Detect which cell encompasses the target text, then output its (x, y) center coordinate. 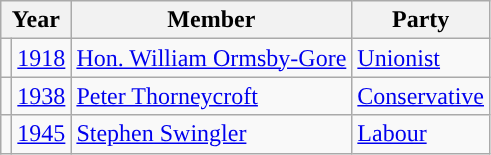
Peter Thorneycroft (212, 96)
1938 (42, 96)
Member (212, 20)
Year (36, 20)
Stephen Swingler (212, 134)
1918 (42, 58)
Party (421, 20)
Labour (421, 134)
1945 (42, 134)
Unionist (421, 58)
Hon. William Ormsby-Gore (212, 58)
Conservative (421, 96)
